From the cell containing the given text, extract its center point as (x, y) coordinate. 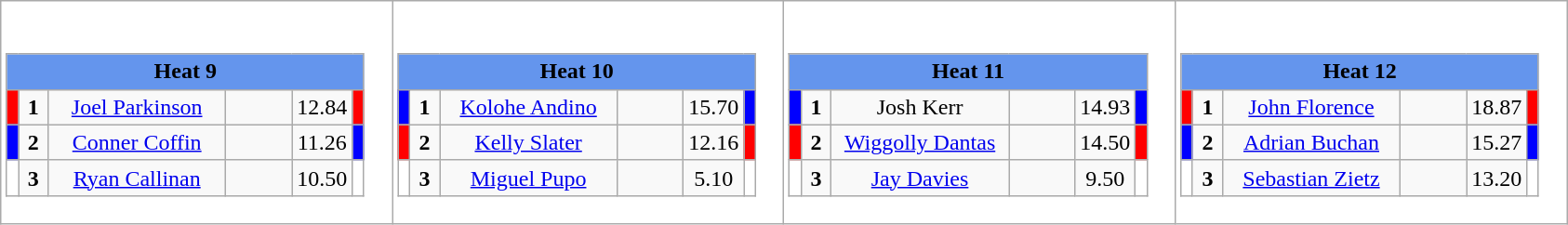
9.50 (1105, 178)
Heat 10 (577, 72)
12.84 (322, 107)
Joel Parkinson (138, 107)
Heat 11 1 Josh Kerr 14.93 2 Wiggolly Dantas 14.50 3 Jay Davies 9.50 (980, 112)
14.93 (1105, 107)
Sebastian Zietz (1311, 178)
Wiggolly Dantas (921, 142)
Josh Kerr (921, 107)
15.70 (714, 107)
Jay Davies (921, 178)
Miguel Pupo (528, 178)
11.26 (322, 142)
Conner Coffin (138, 142)
Heat 12 1 John Florence 18.87 2 Adrian Buchan 15.27 3 Sebastian Zietz 13.20 (1371, 112)
12.16 (714, 142)
18.87 (1497, 107)
Heat 11 (968, 72)
Heat 9 (185, 72)
John Florence (1311, 107)
10.50 (322, 178)
Ryan Callinan (138, 178)
5.10 (714, 178)
15.27 (1497, 142)
Adrian Buchan (1311, 142)
Kelly Slater (528, 142)
Heat 10 1 Kolohe Andino 15.70 2 Kelly Slater 12.16 3 Miguel Pupo 5.10 (588, 112)
Heat 12 (1360, 72)
Kolohe Andino (528, 107)
13.20 (1497, 178)
Heat 9 1 Joel Parkinson 12.84 2 Conner Coffin 11.26 3 Ryan Callinan 10.50 (197, 112)
14.50 (1105, 142)
